From the cell containing the given text, extract its center point as [x, y] coordinate. 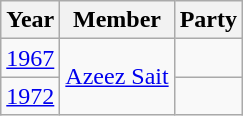
Party [208, 20]
Azeez Sait [117, 77]
Year [30, 20]
1972 [30, 96]
1967 [30, 58]
Member [117, 20]
